Detect which cell encompasses the target text, then output its [x, y] center coordinate. 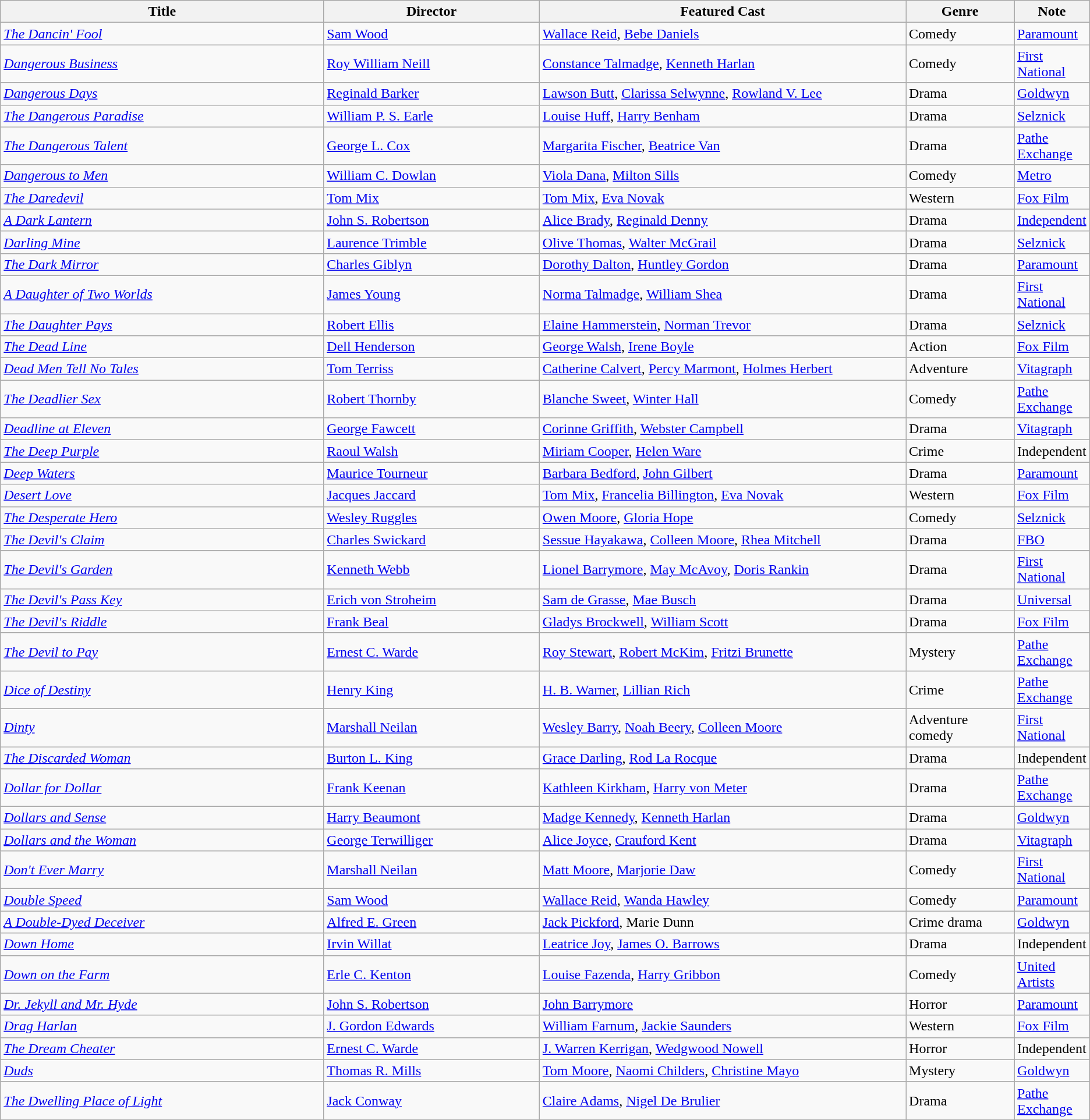
Deep Waters [162, 473]
The Dream Cheater [162, 1048]
The Dangerous Talent [162, 146]
Miriam Cooper, Helen Ware [722, 451]
Robert Thornby [432, 399]
The Dark Mirror [162, 264]
J. Gordon Edwards [432, 1026]
Tom Mix, Eva Novak [722, 198]
Henry King [432, 689]
Laurence Trimble [432, 242]
Jacques Jaccard [432, 495]
Constance Talmadge, Kenneth Harlan [722, 64]
The Deep Purple [162, 451]
Erich von Stroheim [432, 600]
Charles Giblyn [432, 264]
The Discarded Woman [162, 757]
Lawson Butt, Clarissa Selwynne, Rowland V. Lee [722, 94]
Roy Stewart, Robert McKim, Fritzi Brunette [722, 652]
Duds [162, 1071]
James Young [432, 295]
The Devil's Claim [162, 540]
Featured Cast [722, 12]
Dead Men Tell No Tales [162, 369]
Louise Huff, Harry Benham [722, 116]
Frank Beal [432, 622]
A Daughter of Two Worlds [162, 295]
Olive Thomas, Walter McGrail [722, 242]
Owen Moore, Gloria Hope [722, 518]
Director [432, 12]
Dorothy Dalton, Huntley Gordon [722, 264]
Burton L. King [432, 757]
Alfred E. Green [432, 922]
William P. S. Earle [432, 116]
Don't Ever Marry [162, 870]
Dr. Jekyll and Mr. Hyde [162, 1004]
The Dwelling Place of Light [162, 1100]
Charles Swickard [432, 540]
The Daughter Pays [162, 324]
Reginald Barker [432, 94]
Jack Pickford, Marie Dunn [722, 922]
Dollar for Dollar [162, 788]
Dinty [162, 728]
Robert Ellis [432, 324]
George Fawcett [432, 429]
Down Home [162, 944]
The Desperate Hero [162, 518]
Metro [1052, 176]
A Dark Lantern [162, 220]
Catherine Calvert, Percy Marmont, Holmes Herbert [722, 369]
Dice of Destiny [162, 689]
The Dangerous Paradise [162, 116]
Dangerous to Men [162, 176]
Raoul Walsh [432, 451]
Tom Mix, Francelia Billington, Eva Novak [722, 495]
Blanche Sweet, Winter Hall [722, 399]
Title [162, 12]
Roy William Neill [432, 64]
Universal [1052, 600]
Grace Darling, Rod La Rocque [722, 757]
Dell Henderson [432, 347]
Margarita Fischer, Beatrice Van [722, 146]
Down on the Farm [162, 974]
Leatrice Joy, James O. Barrows [722, 944]
Wallace Reid, Wanda Hawley [722, 900]
FBO [1052, 540]
Desert Love [162, 495]
Wesley Ruggles [432, 518]
Alice Joyce, Crauford Kent [722, 840]
Tom Terriss [432, 369]
Wesley Barry, Noah Beery, Colleen Moore [722, 728]
The Devil's Riddle [162, 622]
The Deadlier Sex [162, 399]
Elaine Hammerstein, Norman Trevor [722, 324]
Crime drama [960, 922]
The Daredevil [162, 198]
Dangerous Days [162, 94]
Lionel Barrymore, May McAvoy, Doris Rankin [722, 569]
Barbara Bedford, John Gilbert [722, 473]
The Dancin' Fool [162, 34]
Alice Brady, Reginald Denny [722, 220]
Louise Fazenda, Harry Gribbon [722, 974]
Action [960, 347]
Double Speed [162, 900]
A Double-Dyed Deceiver [162, 922]
Dollars and Sense [162, 818]
Madge Kennedy, Kenneth Harlan [722, 818]
The Devil's Garden [162, 569]
George L. Cox [432, 146]
Sessue Hayakawa, Colleen Moore, Rhea Mitchell [722, 540]
Darling Mine [162, 242]
Tom Moore, Naomi Childers, Christine Mayo [722, 1071]
Kenneth Webb [432, 569]
Irvin Willat [432, 944]
Viola Dana, Milton Sills [722, 176]
Genre [960, 12]
Deadline at Eleven [162, 429]
Corinne Griffith, Webster Campbell [722, 429]
Maurice Tourneur [432, 473]
Dangerous Business [162, 64]
Harry Beaumont [432, 818]
Matt Moore, Marjorie Daw [722, 870]
The Dead Line [162, 347]
Jack Conway [432, 1100]
George Walsh, Irene Boyle [722, 347]
Sam de Grasse, Mae Busch [722, 600]
George Terwilliger [432, 840]
Note [1052, 12]
William Farnum, Jackie Saunders [722, 1026]
John Barrymore [722, 1004]
Claire Adams, Nigel De Brulier [722, 1100]
The Devil's Pass Key [162, 600]
Adventure comedy [960, 728]
Tom Mix [432, 198]
Drag Harlan [162, 1026]
Gladys Brockwell, William Scott [722, 622]
Kathleen Kirkham, Harry von Meter [722, 788]
Wallace Reid, Bebe Daniels [722, 34]
Thomas R. Mills [432, 1071]
William C. Dowlan [432, 176]
The Devil to Pay [162, 652]
Erle C. Kenton [432, 974]
Adventure [960, 369]
Norma Talmadge, William Shea [722, 295]
H. B. Warner, Lillian Rich [722, 689]
Dollars and the Woman [162, 840]
United Artists [1052, 974]
Frank Keenan [432, 788]
J. Warren Kerrigan, Wedgwood Nowell [722, 1048]
